Search for the cell housing the specified text and yield its [x, y] center coordinate. 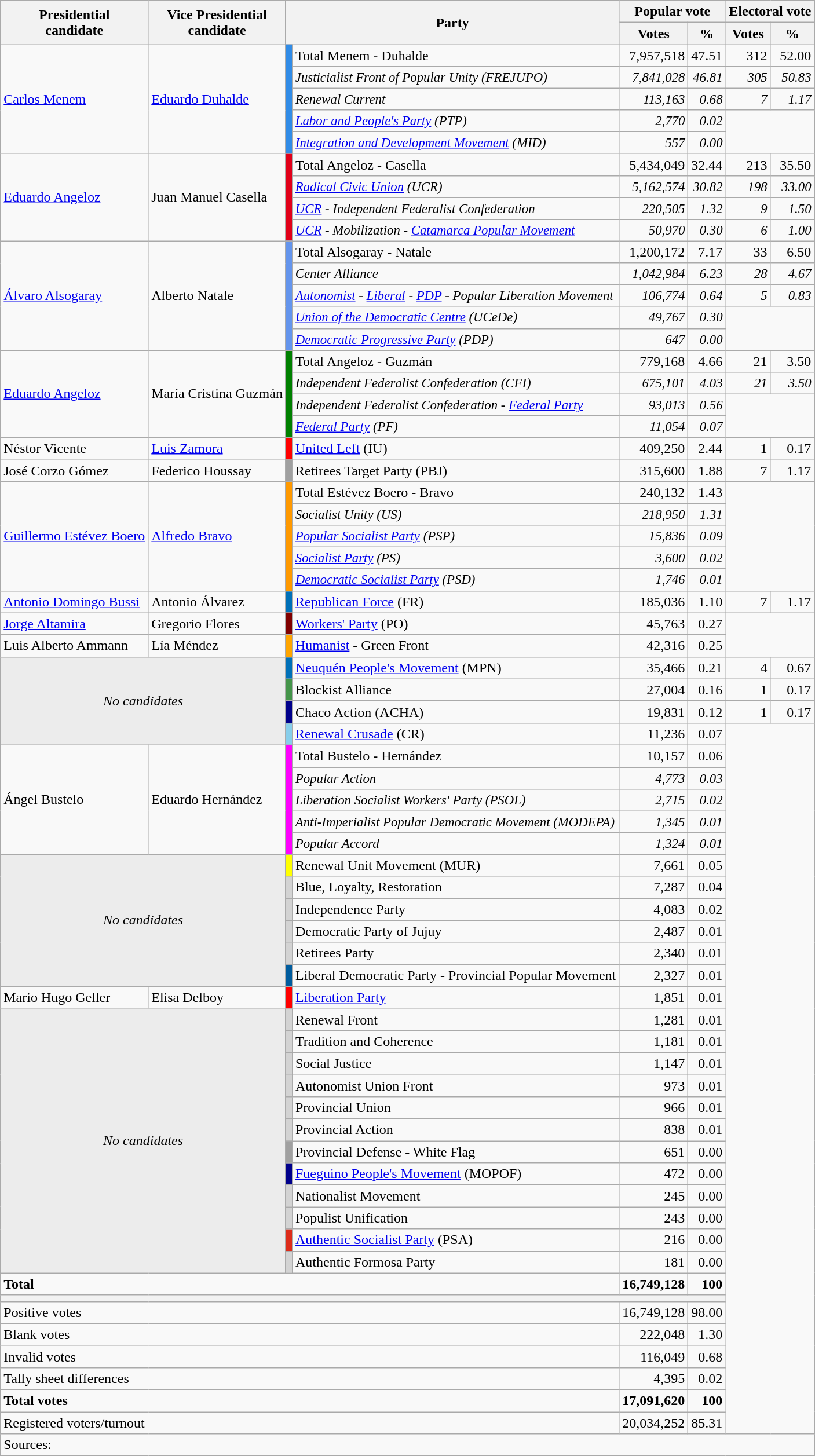
2,340 [653, 953]
198 [748, 186]
Autonomist - Liberal - PDP - Popular Liberation Movement [455, 296]
Total Angeloz - Casella [455, 164]
0.12 [707, 712]
Autonomist Union Front [455, 1086]
Integration and Development Movement (MID) [455, 143]
Invalid votes [310, 1356]
1.50 [792, 208]
5,162,574 [653, 186]
1,200,172 [653, 252]
Alfredo Bravo [217, 536]
Neuquén People's Movement (MPN) [455, 668]
0.03 [707, 778]
Blue, Loyalty, Restoration [455, 887]
647 [653, 339]
30.82 [707, 186]
6.23 [707, 274]
11,054 [653, 427]
Radical Civic Union (UCR) [455, 186]
Social Justice [455, 1063]
Guillermo Estévez Boero [74, 536]
0.16 [707, 690]
33 [748, 252]
Retirees Target Party (PBJ) [455, 471]
1.32 [707, 208]
0.64 [707, 296]
85.31 [707, 1423]
315,600 [653, 471]
Workers' Party (PO) [455, 624]
Alberto Natale [217, 295]
6.50 [792, 252]
98.00 [707, 1312]
Total [310, 1284]
Chaco Action (ACHA) [455, 712]
Authentic Formosa Party [455, 1262]
1,746 [653, 580]
2,715 [653, 800]
1.30 [707, 1334]
Lía Méndez [217, 646]
2,327 [653, 975]
María Cristina Guzmán [217, 394]
1.10 [707, 602]
Renewal Current [455, 100]
Center Alliance [455, 274]
651 [653, 1152]
Antonio Domingo Bussi [74, 602]
Blockist Alliance [455, 690]
0.06 [707, 756]
Eduardo Duhalde [217, 99]
0.27 [707, 624]
Humanist - Green Front [455, 646]
Total votes [310, 1400]
47.51 [707, 56]
4.66 [707, 361]
1.00 [792, 231]
Sources: [408, 1445]
Independence Party [455, 909]
0.83 [792, 296]
5,434,049 [653, 164]
4 [748, 668]
4,083 [653, 909]
2,487 [653, 931]
Álvaro Alsogaray [74, 295]
50,970 [653, 231]
Republican Force (FR) [455, 602]
Democratic Party of Jujuy [455, 931]
Eduardo Hernández [217, 799]
312 [748, 56]
Justicialist Front of Popular Unity (FREJUPO) [455, 78]
243 [653, 1218]
Fueguino People's Movement (MOPOF) [455, 1174]
49,767 [653, 317]
Renewal Unit Movement (MUR) [455, 865]
3,600 [653, 558]
Mario Hugo Geller [74, 997]
28 [748, 274]
46.81 [707, 78]
7.17 [707, 252]
Electoral vote [770, 12]
17,091,620 [653, 1400]
4,395 [653, 1378]
United Left (IU) [455, 448]
2.44 [707, 448]
UCR - Independent Federalist Confederation [455, 208]
1.43 [707, 493]
42,316 [653, 646]
1,281 [653, 1019]
35,466 [653, 668]
5 [748, 296]
557 [653, 143]
11,236 [653, 734]
Néstor Vicente [74, 448]
116,049 [653, 1356]
Vice Presidentialcandidate [217, 23]
52.00 [792, 56]
185,036 [653, 602]
Anti-Imperialist Popular Democratic Movement (MODEPA) [455, 822]
20,034,252 [653, 1423]
Popular Accord [455, 843]
Renewal Front [455, 1019]
Elisa Delboy [217, 997]
0.05 [707, 865]
220,505 [653, 208]
181 [653, 1262]
Provincial Union [455, 1108]
Popular vote [673, 12]
1.31 [707, 515]
Juan Manuel Casella [217, 197]
4.03 [707, 383]
4,773 [653, 778]
Luis Zamora [217, 448]
27,004 [653, 690]
1,345 [653, 822]
222,048 [653, 1334]
Positive votes [310, 1312]
Jorge Altamira [74, 624]
0.21 [707, 668]
305 [748, 78]
Nationalist Movement [455, 1196]
1,147 [653, 1063]
Gregorio Flores [217, 624]
Popular Action [455, 778]
Registered voters/turnout [310, 1423]
Federico Houssay [217, 471]
1,851 [653, 997]
Independent Federalist Confederation (CFI) [455, 383]
Blank votes [310, 1334]
Democratic Socialist Party (PSD) [455, 580]
Tradition and Coherence [455, 1041]
6 [748, 231]
Populist Unification [455, 1218]
4.67 [792, 274]
0.25 [707, 646]
Total Menem - Duhalde [455, 56]
Provincial Action [455, 1130]
93,013 [653, 405]
Liberation Party [455, 997]
113,163 [653, 100]
10,157 [653, 756]
1.88 [707, 471]
Renewal Crusade (CR) [455, 734]
675,101 [653, 383]
Provincial Defense - White Flag [455, 1152]
Presidentialcandidate [74, 23]
Independent Federalist Confederation - Federal Party [455, 405]
Total Bustelo - Hernández [455, 756]
0.04 [707, 887]
1,324 [653, 843]
1,181 [653, 1041]
Total Angeloz - Guzmán [455, 361]
Authentic Socialist Party (PSA) [455, 1240]
Carlos Menem [74, 99]
779,168 [653, 361]
106,774 [653, 296]
966 [653, 1108]
33.00 [792, 186]
Socialist Party (PS) [455, 558]
Total Estévez Boero - Bravo [455, 493]
Liberal Democratic Party - Provincial Popular Movement [455, 975]
0.56 [707, 405]
Labor and People's Party (PTP) [455, 121]
José Corzo Gómez [74, 471]
838 [653, 1130]
218,950 [653, 515]
15,836 [653, 536]
Union of the Democratic Centre (UCeDe) [455, 317]
Party [452, 23]
240,132 [653, 493]
409,250 [653, 448]
472 [653, 1174]
45,763 [653, 624]
1,042,984 [653, 274]
7,661 [653, 865]
19,831 [653, 712]
Antonio Álvarez [217, 602]
0.67 [792, 668]
50.83 [792, 78]
216 [653, 1240]
0.09 [707, 536]
213 [748, 164]
7,957,518 [653, 56]
Total Alsogaray - Natale [455, 252]
UCR - Mobilization - Catamarca Popular Movement [455, 231]
Socialist Unity (US) [455, 515]
Tally sheet differences [310, 1378]
245 [653, 1196]
Liberation Socialist Workers' Party (PSOL) [455, 800]
32.44 [707, 164]
Ángel Bustelo [74, 799]
2,770 [653, 121]
Federal Party (PF) [455, 427]
Retirees Party [455, 953]
973 [653, 1086]
7,287 [653, 887]
35.50 [792, 164]
Luis Alberto Ammann [74, 646]
Democratic Progressive Party (PDP) [455, 339]
7,841,028 [653, 78]
Popular Socialist Party (PSP) [455, 536]
9 [748, 208]
